Scan for the cell matching the given text and deliver its (X, Y) coordinate at center. 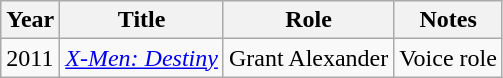
Role (308, 20)
Title (142, 20)
X-Men: Destiny (142, 58)
Notes (448, 20)
Year (30, 20)
2011 (30, 58)
Voice role (448, 58)
Grant Alexander (308, 58)
